Capture the cell that displays the provided text and extract its (x, y) central coordinate. 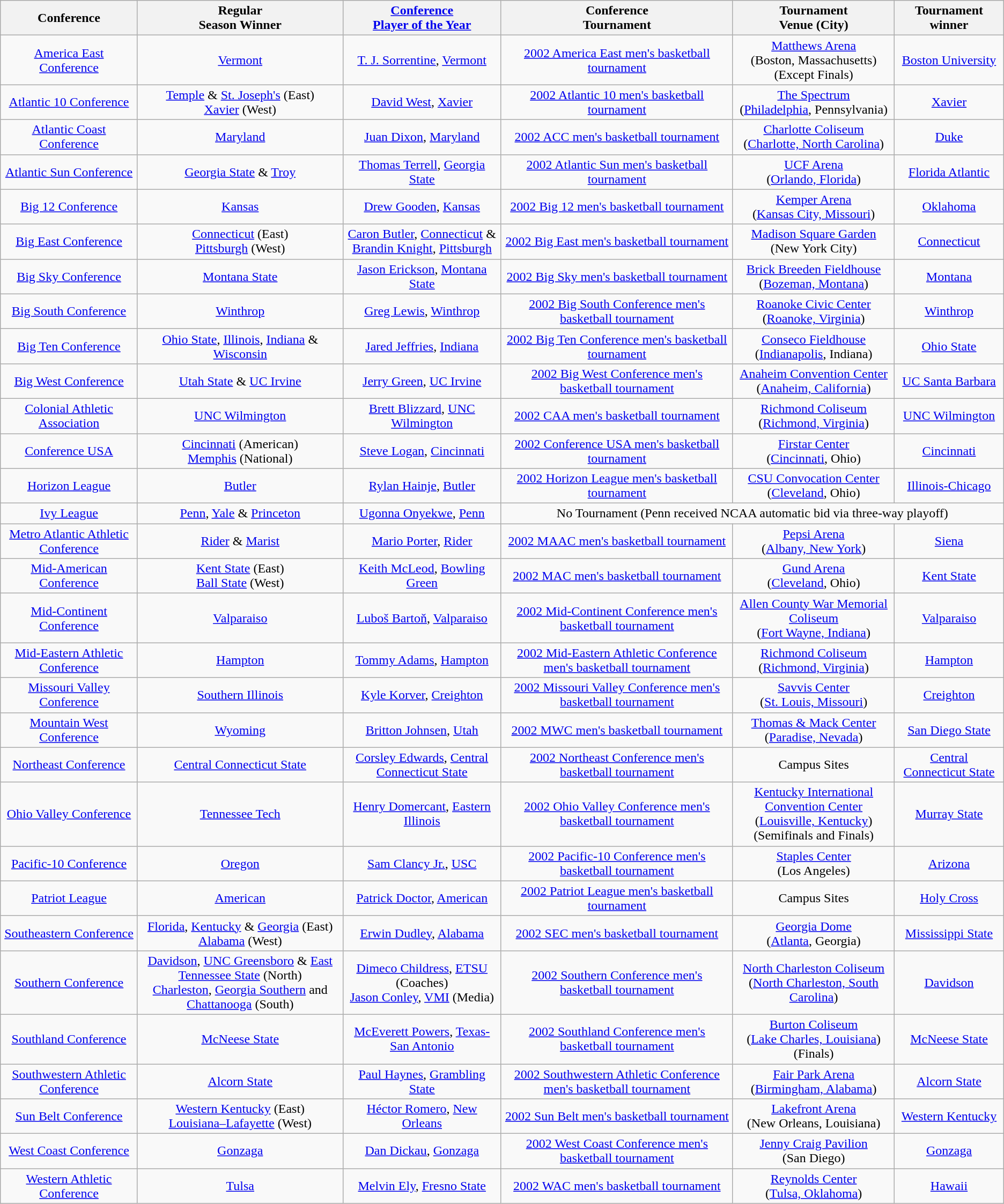
2002 Atlantic Sun men's basketball tournament (617, 172)
Greg Lewis, Winthrop (422, 311)
Holy Cross (949, 898)
Melvin Ely, Fresno State (422, 1186)
T. J. Sorrentine, Vermont (422, 60)
Drew Gooden, Kansas (422, 207)
Big South Conference (69, 311)
2002 SEC men's basketball tournament (617, 933)
2002 America East men's basketball tournament (617, 60)
Big West Conference (69, 381)
Regular Season Winner (240, 18)
Kemper Arena(Kansas City, Missouri) (813, 207)
Sam Clancy Jr., USC (422, 863)
Fair Park Arena(Birmingham, Alabama) (813, 1081)
Firstar Center(Cincinnati, Ohio) (813, 450)
Luboš Bartoň, Valparaiso (422, 618)
Boston University (949, 60)
Allen County War Memorial Coliseum(Fort Wayne, Indiana) (813, 618)
Sun Belt Conference (69, 1116)
Big 12 Conference (69, 207)
Juan Dixon, Maryland (422, 137)
Southern Illinois (240, 695)
Western Kentucky (East)Louisiana–Lafayette (West) (240, 1116)
2002 Southland Conference men's basketball tournament (617, 1039)
Big Sky Conference (69, 277)
Butler (240, 486)
Vermont (240, 60)
Creighton (949, 695)
America East Conference (69, 60)
Britton Johnsen, Utah (422, 730)
2002 ACC men's basketball tournament (617, 137)
Ohio State (949, 346)
Florida Atlantic (949, 172)
Cincinnati (American) Memphis (National) (240, 450)
2002 Big West Conference men's basketball tournament (617, 381)
2002 Mid-Continent Conference men's basketball tournament (617, 618)
2002 Ohio Valley Conference men's basketball tournament (617, 814)
Southwestern Athletic Conference (69, 1081)
Jason Erickson, Montana State (422, 277)
Arizona (949, 863)
2002 Horizon League men's basketball tournament (617, 486)
West Coast Conference (69, 1151)
No Tournament (Penn received NCAA automatic bid via three-way playoff) (752, 514)
Jenny Craig Pavilion(San Diego) (813, 1151)
Florida, Kentucky & Georgia (East) Alabama (West) (240, 933)
2002 MAAC men's basketball tournament (617, 541)
Conference USA (69, 450)
Western Kentucky (949, 1116)
Western Athletic Conference (69, 1186)
2002 MWC men's basketball tournament (617, 730)
Tommy Adams, Hampton (422, 660)
Northeast Conference (69, 764)
Kent State (949, 576)
Dan Dickau, Gonzaga (422, 1151)
Montana State (240, 277)
Ivy League (69, 514)
Mario Porter, Rider (422, 541)
Thomas Terrell, Georgia State (422, 172)
Missouri Valley Conference (69, 695)
Rider & Marist (240, 541)
Tulsa (240, 1186)
Conference Tournament (617, 18)
Connecticut (949, 241)
UC Santa Barbara (949, 381)
2002 Big East men's basketball tournament (617, 241)
Georgia State & Troy (240, 172)
Paul Haynes, Grambling State (422, 1081)
Temple & St. Joseph's (East)Xavier (West) (240, 102)
Xavier (949, 102)
2002 Missouri Valley Conference men's basketball tournament (617, 695)
Cincinnati (949, 450)
Hawaii (949, 1186)
2002 Mid-Eastern Athletic Conference men's basketball tournament (617, 660)
2002 MAC men's basketball tournament (617, 576)
McEverett Powers, Texas-San Antonio (422, 1039)
Horizon League (69, 486)
Mississippi State (949, 933)
Charlotte Coliseum(Charlotte, North Carolina) (813, 137)
Patrick Doctor, American (422, 898)
Utah State & UC Irvine (240, 381)
Colonial Athletic Association (69, 416)
Brick Breeden Fieldhouse(Bozeman, Montana) (813, 277)
Lakefront Arena(New Orleans, Louisiana) (813, 1116)
North Charleston Coliseum(North Charleston, South Carolina) (813, 982)
Kyle Korver, Creighton (422, 695)
Atlantic 10 Conference (69, 102)
Kansas (240, 207)
2002 Atlantic 10 men's basketball tournament (617, 102)
Illinois-Chicago (949, 486)
Matthews Arena(Boston, Massachusetts)(Except Finals) (813, 60)
Roanoke Civic Center(Roanoke, Virginia) (813, 311)
Mid-Continent Conference (69, 618)
2002 Sun Belt men's basketball tournament (617, 1116)
2002 CAA men's basketball tournament (617, 416)
Erwin Dudley, Alabama (422, 933)
Keith McLeod, Bowling Green (422, 576)
Gund Arena(Cleveland, Ohio) (813, 576)
Jerry Green, UC Irvine (422, 381)
2002 Pacific-10 Conference men's basketball tournament (617, 863)
Madison Square Garden(New York City) (813, 241)
2002 WAC men's basketball tournament (617, 1186)
Ugonna Onyekwe, Penn (422, 514)
Atlantic Coast Conference (69, 137)
Big Ten Conference (69, 346)
Héctor Romero, New Orleans (422, 1116)
Murray State (949, 814)
2002 Conference USA men's basketball tournament (617, 450)
2002 West Coast Conference men's basketball tournament (617, 1151)
Tournament winner (949, 18)
Pacific-10 Conference (69, 863)
Ohio Valley Conference (69, 814)
Maryland (240, 137)
2002 Big Sky men's basketball tournament (617, 277)
2002 Big 12 men's basketball tournament (617, 207)
Staples Center(Los Angeles) (813, 863)
Siena (949, 541)
Henry Domercant, Eastern Illinois (422, 814)
Conseco Fieldhouse(Indianapolis, Indiana) (813, 346)
Southern Conference (69, 982)
Burton Coliseum(Lake Charles, Louisiana)(Finals) (813, 1039)
Kentucky International Convention Center(Louisville, Kentucky)(Semifinals and Finals) (813, 814)
Davidson, UNC Greensboro & East Tennessee State (North)Charleston, Georgia Southern and Chattanooga (South) (240, 982)
Rylan Hainje, Butler (422, 486)
Conference Player of the Year (422, 18)
Montana (949, 277)
Duke (949, 137)
Atlantic Sun Conference (69, 172)
Big East Conference (69, 241)
Pepsi Arena(Albany, New York) (813, 541)
Patriot League (69, 898)
Steve Logan, Cincinnati (422, 450)
Brett Blizzard, UNC Wilmington (422, 416)
David West, Xavier (422, 102)
Southeastern Conference (69, 933)
Corsley Edwards, Central Connecticut State (422, 764)
Mid-American Conference (69, 576)
2002 Southern Conference men's basketball tournament (617, 982)
Wyoming (240, 730)
2002 Patriot League men's basketball tournament (617, 898)
Thomas & Mack Center(Paradise, Nevada) (813, 730)
Metro Atlantic Athletic Conference (69, 541)
Jared Jeffries, Indiana (422, 346)
2002 Big Ten Conference men's basketball tournament (617, 346)
Reynolds Center(Tulsa, Oklahoma) (813, 1186)
The Spectrum (Philadelphia, Pennsylvania) (813, 102)
Oregon (240, 863)
UCF Arena(Orlando, Florida) (813, 172)
2002 Northeast Conference men's basketball tournament (617, 764)
CSU Convocation Center(Cleveland, Ohio) (813, 486)
Southland Conference (69, 1039)
Savvis Center(St. Louis, Missouri) (813, 695)
Mountain West Conference (69, 730)
San Diego State (949, 730)
2002 Southwestern Athletic Conference men's basketball tournament (617, 1081)
Georgia Dome(Atlanta, Georgia) (813, 933)
Tennessee Tech (240, 814)
Anaheim Convention Center(Anaheim, California) (813, 381)
Davidson (949, 982)
Ohio State, Illinois, Indiana & Wisconsin (240, 346)
Connecticut (East)Pittsburgh (West) (240, 241)
Caron Butler, Connecticut &Brandin Knight, Pittsburgh (422, 241)
Conference (69, 18)
Kent State (East)Ball State (West) (240, 576)
2002 Big South Conference men's basketball tournament (617, 311)
Oklahoma (949, 207)
American (240, 898)
Tournament Venue (City) (813, 18)
Penn, Yale & Princeton (240, 514)
Dimeco Childress, ETSU (Coaches) Jason Conley, VMI (Media) (422, 982)
Mid-Eastern Athletic Conference (69, 660)
